Detect which cell encompasses the target text, then output its (x, y) center coordinate. 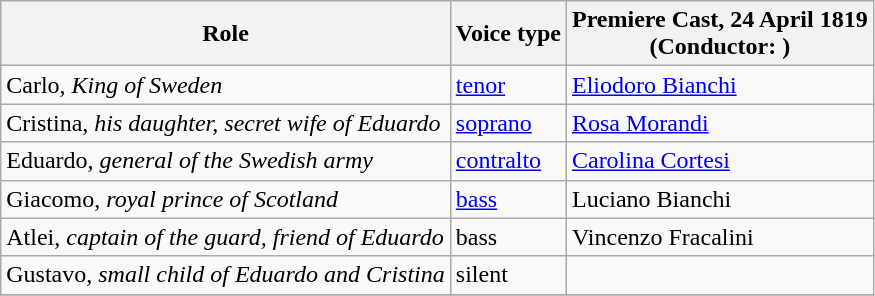
Atlei, captain of the guard, friend of Eduardo (226, 237)
Rosa Morandi (720, 123)
Carlo, King of Sweden (226, 85)
Eliodoro Bianchi (720, 85)
Vincenzo Fracalini (720, 237)
Luciano Bianchi (720, 199)
Cristina, his daughter, secret wife of Eduardo (226, 123)
Carolina Cortesi (720, 161)
Giacomo, royal prince of Scotland (226, 199)
Gustavo, small child of Eduardo and Cristina (226, 275)
soprano (508, 123)
contralto (508, 161)
tenor (508, 85)
Eduardo, general of the Swedish army (226, 161)
Voice type (508, 34)
silent (508, 275)
Role (226, 34)
Premiere Cast, 24 April 1819(Conductor: ) (720, 34)
